Detect which cell encompasses the target text, then output its (x, y) center coordinate. 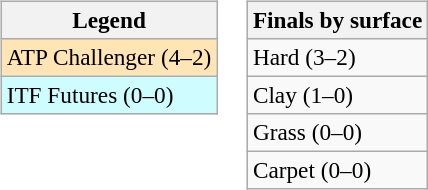
Finals by surface (337, 20)
ITF Futures (0–0) (108, 95)
ATP Challenger (4–2) (108, 57)
Clay (1–0) (337, 95)
Hard (3–2) (337, 57)
Legend (108, 20)
Carpet (0–0) (337, 171)
Grass (0–0) (337, 133)
